Identify which cell holds the provided text, then report its (x, y) central coordinate. 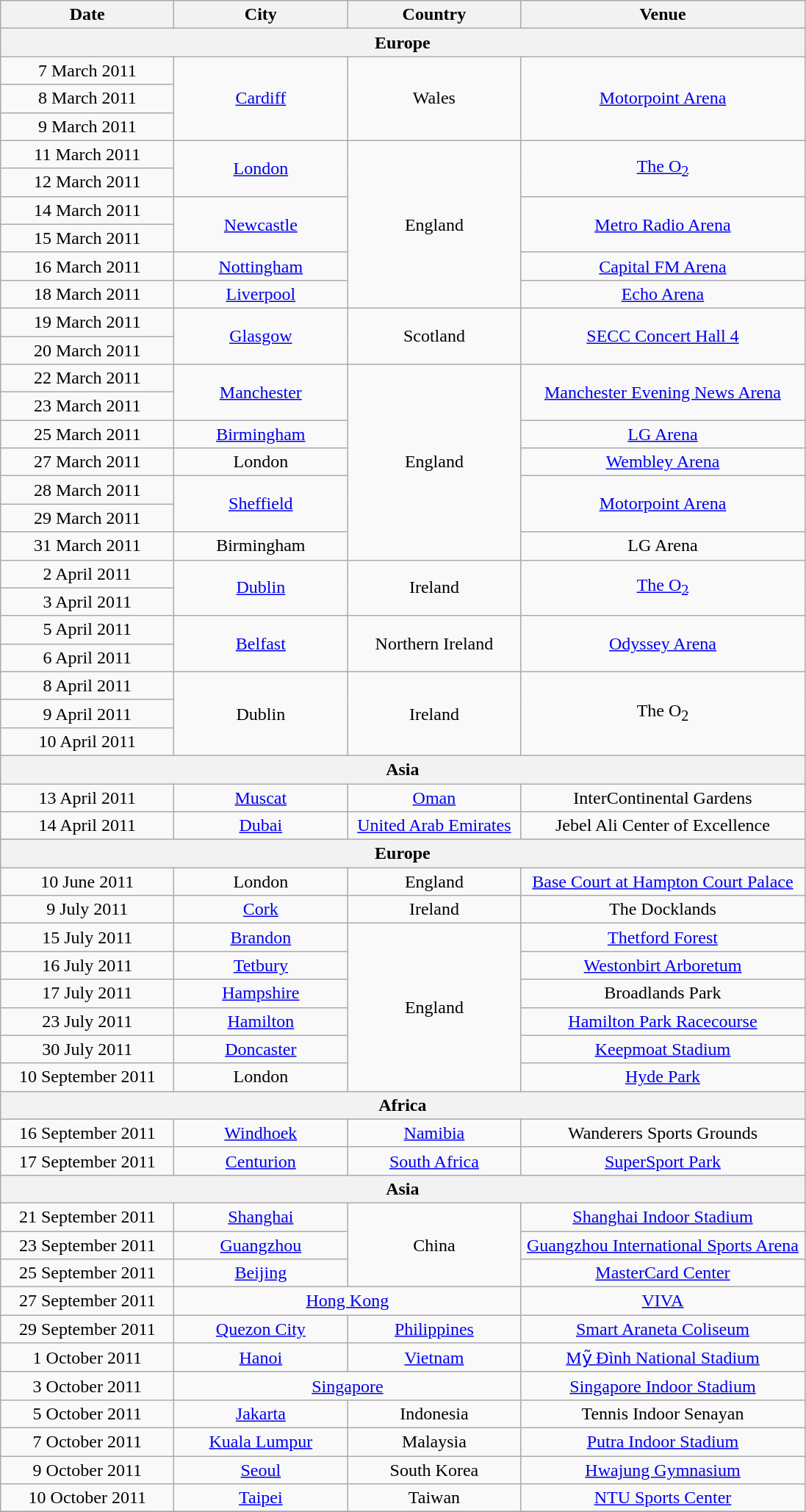
Thetford Forest (663, 937)
Doncaster (261, 1049)
9 April 2011 (87, 713)
23 July 2011 (87, 1021)
25 March 2011 (87, 434)
23 September 2011 (87, 1245)
City (261, 15)
17 July 2011 (87, 993)
Windhoek (261, 1133)
12 March 2011 (87, 182)
15 March 2011 (87, 238)
10 September 2011 (87, 1077)
Africa (403, 1105)
Manchester (261, 392)
5 April 2011 (87, 630)
Malaysia (434, 1441)
Capital FM Arena (663, 266)
Taiwan (434, 1498)
29 September 2011 (87, 1329)
Cardiff (261, 98)
Broadlands Park (663, 993)
31 March 2011 (87, 546)
Hwajung Gymnasium (663, 1470)
22 March 2011 (87, 378)
Singapore Indoor Stadium (663, 1386)
Hong Kong (348, 1301)
16 September 2011 (87, 1133)
9 July 2011 (87, 910)
8 March 2011 (87, 98)
Beijing (261, 1273)
Echo Arena (663, 294)
25 September 2011 (87, 1273)
Taipei (261, 1498)
Jakarta (261, 1414)
InterContinental Gardens (663, 797)
Wanderers Sports Grounds (663, 1133)
Hamilton Park Racecourse (663, 1021)
Putra Indoor Stadium (663, 1441)
Smart Araneta Coliseum (663, 1329)
Base Court at Hampton Court Palace (663, 882)
16 July 2011 (87, 965)
1 October 2011 (87, 1358)
Brandon (261, 937)
11 March 2011 (87, 154)
Indonesia (434, 1414)
Hamilton (261, 1021)
Tetbury (261, 965)
Liverpool (261, 294)
Singapore (348, 1386)
Dubai (261, 826)
Venue (663, 15)
Mỹ Đình National Stadium (663, 1358)
SuperSport Park (663, 1161)
30 July 2011 (87, 1049)
20 March 2011 (87, 350)
Keepmoat Stadium (663, 1049)
18 March 2011 (87, 294)
Tennis Indoor Senayan (663, 1414)
21 September 2011 (87, 1217)
Hanoi (261, 1358)
Shanghai Indoor Stadium (663, 1217)
28 March 2011 (87, 490)
South Korea (434, 1470)
2 April 2011 (87, 574)
3 April 2011 (87, 602)
Shanghai (261, 1217)
Wales (434, 98)
10 April 2011 (87, 741)
5 October 2011 (87, 1414)
United Arab Emirates (434, 826)
17 September 2011 (87, 1161)
16 March 2011 (87, 266)
Oman (434, 797)
Manchester Evening News Arena (663, 392)
Nottingham (261, 266)
3 October 2011 (87, 1386)
10 October 2011 (87, 1498)
Glasgow (261, 336)
6 April 2011 (87, 658)
14 April 2011 (87, 826)
Country (434, 15)
Newcastle (261, 224)
Sheffield (261, 504)
Muscat (261, 797)
Jebel Ali Center of Excellence (663, 826)
Hyde Park (663, 1077)
NTU Sports Center (663, 1498)
The Docklands (663, 910)
Hampshire (261, 993)
Wembley Arena (663, 462)
Guangzhou (261, 1245)
8 April 2011 (87, 685)
Vietnam (434, 1358)
27 September 2011 (87, 1301)
15 July 2011 (87, 937)
Guangzhou International Sports Arena (663, 1245)
Kuala Lumpur (261, 1441)
Northern Ireland (434, 644)
9 March 2011 (87, 126)
13 April 2011 (87, 797)
29 March 2011 (87, 518)
14 March 2011 (87, 210)
Seoul (261, 1470)
7 October 2011 (87, 1441)
SECC Concert Hall 4 (663, 336)
19 March 2011 (87, 322)
Cork (261, 910)
Namibia (434, 1133)
Odyssey Arena (663, 644)
Philippines (434, 1329)
9 October 2011 (87, 1470)
Date (87, 15)
Quezon City (261, 1329)
Scotland (434, 336)
23 March 2011 (87, 406)
Metro Radio Arena (663, 224)
South Africa (434, 1161)
7 March 2011 (87, 71)
Westonbirt Arboretum (663, 965)
10 June 2011 (87, 882)
MasterCard Center (663, 1273)
VIVA (663, 1301)
Centurion (261, 1161)
Belfast (261, 644)
27 March 2011 (87, 462)
China (434, 1245)
